Determine the [X, Y] coordinate at the center of the cell enclosing the given text.  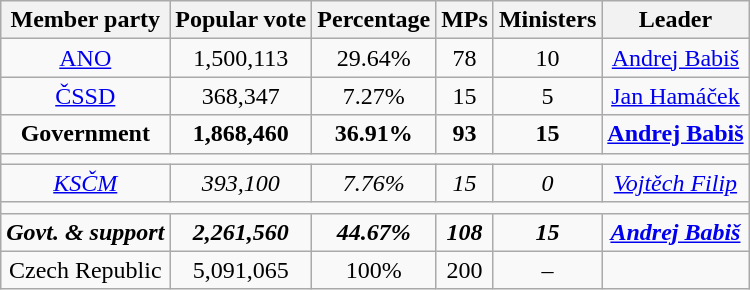
MPs [465, 20]
1,500,113 [241, 58]
5 [547, 96]
29.64% [374, 58]
Ministers [547, 20]
2,261,560 [241, 232]
7.76% [374, 183]
0 [547, 183]
ČSSD [86, 96]
Popular vote [241, 20]
Government [86, 134]
200 [465, 270]
1,868,460 [241, 134]
93 [465, 134]
Member party [86, 20]
Govt. & support [86, 232]
Percentage [374, 20]
393,100 [241, 183]
108 [465, 232]
Vojtěch Filip [676, 183]
100% [374, 270]
5,091,065 [241, 270]
– [547, 270]
Czech Republic [86, 270]
KSČM [86, 183]
10 [547, 58]
7.27% [374, 96]
368,347 [241, 96]
78 [465, 58]
Leader [676, 20]
36.91% [374, 134]
Jan Hamáček [676, 96]
ANO [86, 58]
44.67% [374, 232]
